Identify which cell holds the provided text, then report its (X, Y) central coordinate. 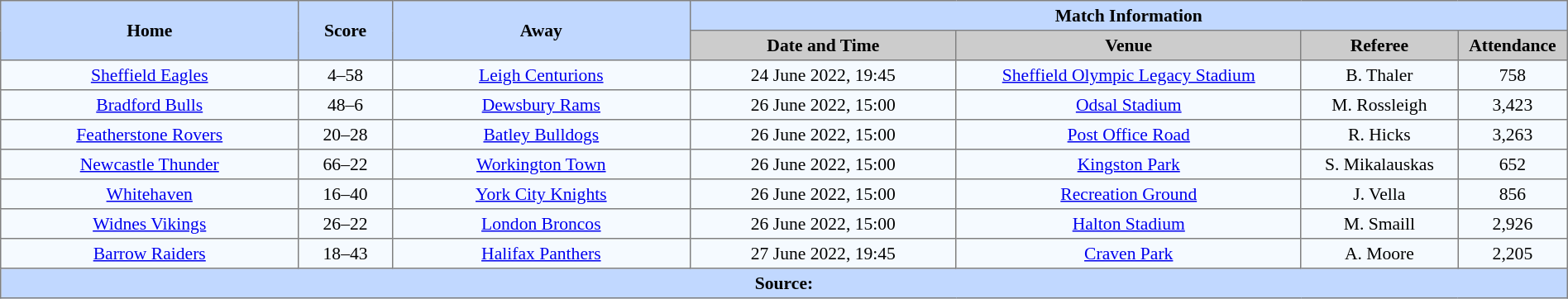
Barrow Raiders (150, 254)
London Broncos (541, 224)
758 (1513, 75)
Sheffield Olympic Legacy Stadium (1128, 75)
Home (150, 31)
66–22 (346, 164)
Sheffield Eagles (150, 75)
2,926 (1513, 224)
Post Office Road (1128, 135)
4–58 (346, 75)
3,423 (1513, 105)
18–43 (346, 254)
26–22 (346, 224)
48–6 (346, 105)
856 (1513, 194)
Odsal Stadium (1128, 105)
Venue (1128, 45)
Newcastle Thunder (150, 164)
M. Rossleigh (1379, 105)
Batley Bulldogs (541, 135)
Dewsbury Rams (541, 105)
Kingston Park (1128, 164)
652 (1513, 164)
J. Vella (1379, 194)
Whitehaven (150, 194)
A. Moore (1379, 254)
Match Information (1128, 16)
Halton Stadium (1128, 224)
Bradford Bulls (150, 105)
B. Thaler (1379, 75)
Widnes Vikings (150, 224)
Leigh Centurions (541, 75)
20–28 (346, 135)
Halifax Panthers (541, 254)
3,263 (1513, 135)
Recreation Ground (1128, 194)
Date and Time (823, 45)
York City Knights (541, 194)
Score (346, 31)
S. Mikalauskas (1379, 164)
R. Hicks (1379, 135)
Attendance (1513, 45)
27 June 2022, 19:45 (823, 254)
2,205 (1513, 254)
Workington Town (541, 164)
Referee (1379, 45)
Craven Park (1128, 254)
24 June 2022, 19:45 (823, 75)
Featherstone Rovers (150, 135)
Away (541, 31)
M. Smaill (1379, 224)
Source: (784, 283)
16–40 (346, 194)
